Capture the cell that displays the provided text and extract its (x, y) central coordinate. 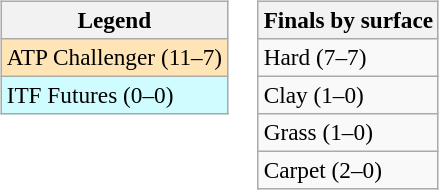
Hard (7–7) (348, 57)
Grass (1–0) (348, 133)
Finals by surface (348, 20)
Legend (114, 20)
Carpet (2–0) (348, 171)
ITF Futures (0–0) (114, 95)
ATP Challenger (11–7) (114, 57)
Clay (1–0) (348, 95)
